Pinpoint the cell where the given text exists, returning its [X, Y] midpoint coordinate. 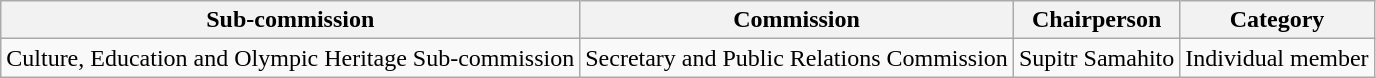
Supitr Samahito [1096, 58]
Culture, Education and Olympic Heritage Sub-commission [290, 58]
Individual member [1277, 58]
Category [1277, 20]
Secretary and Public Relations Commission [797, 58]
Sub-commission [290, 20]
Commission [797, 20]
Chairperson [1096, 20]
